Scan for the cell matching the given text and deliver its (X, Y) coordinate at center. 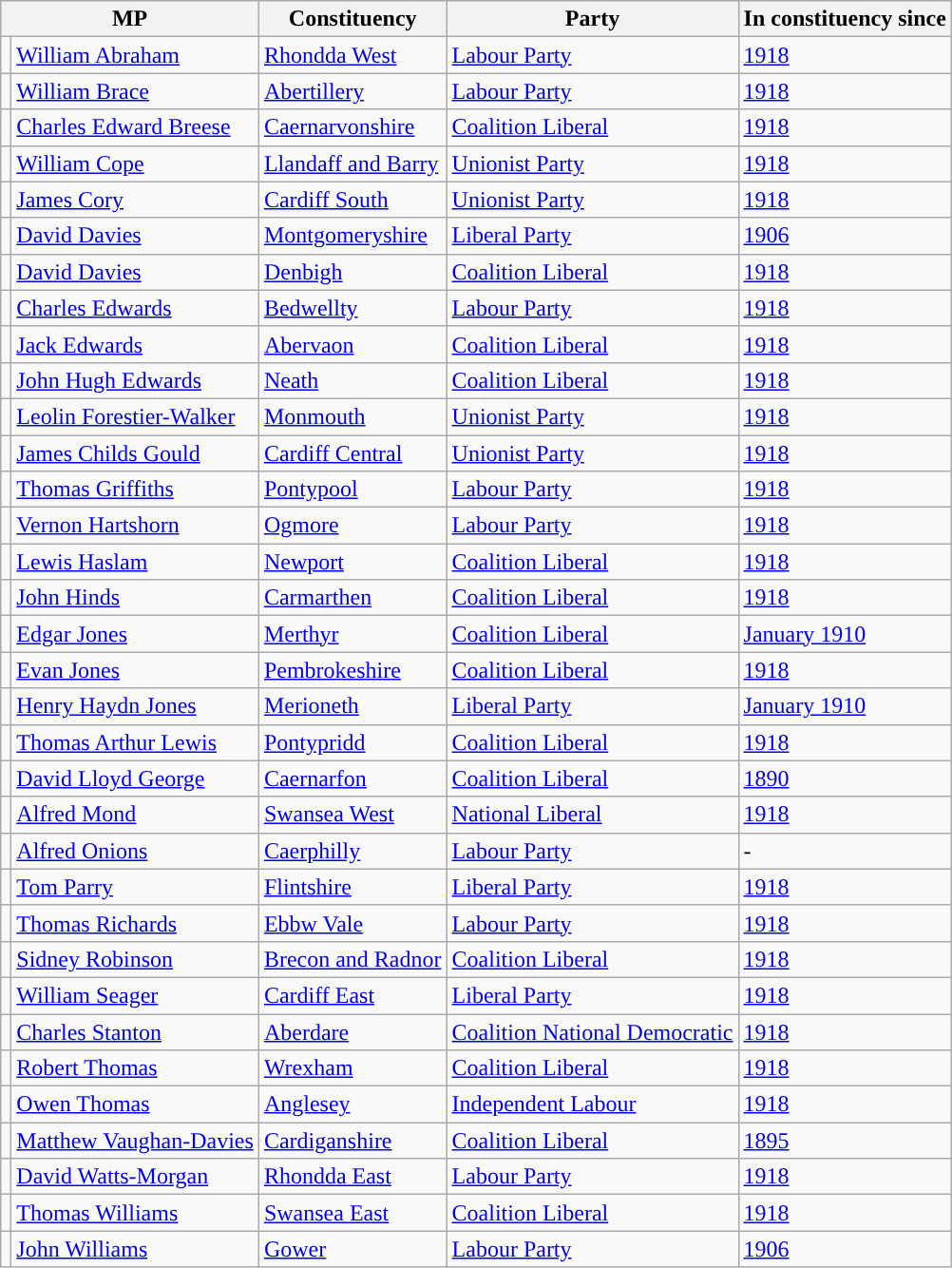
In constituency since (845, 19)
Carmarthen (352, 598)
Merthyr (352, 634)
Thomas Arthur Lewis (135, 742)
Caernarvonshire (352, 127)
Tom Parry (135, 887)
Matthew Vaughan-Davies (135, 1141)
Charles Stanton (135, 1031)
Alfred Mond (135, 815)
Montgomeryshire (352, 236)
Lewis Haslam (135, 562)
William Brace (135, 91)
Merioneth (352, 706)
John Williams (135, 1249)
Llandaff and Barry (352, 163)
Alfred Onions (135, 851)
David Lloyd George (135, 778)
Sidney Robinson (135, 959)
Ebbw Vale (352, 923)
Constituency (352, 19)
Abervaon (352, 344)
David Watts-Morgan (135, 1177)
Cardiff South (352, 200)
Vernon Hartshorn (135, 526)
Rhondda East (352, 1177)
William Cope (135, 163)
Denbigh (352, 272)
Aberdare (352, 1031)
1890 (845, 778)
Swansea East (352, 1213)
Edgar Jones (135, 634)
James Childs Gould (135, 453)
Leolin Forestier-Walker (135, 416)
Thomas Williams (135, 1213)
Robert Thomas (135, 1068)
Cardiganshire (352, 1141)
Jack Edwards (135, 344)
James Cory (135, 200)
Ogmore (352, 526)
Flintshire (352, 887)
Swansea West (352, 815)
Cardiff East (352, 995)
Newport (352, 562)
Brecon and Radnor (352, 959)
Rhondda West (352, 55)
Monmouth (352, 416)
Pontypridd (352, 742)
Cardiff Central (352, 453)
Gower (352, 1249)
Henry Haydn Jones (135, 706)
Thomas Griffiths (135, 490)
Charles Edward Breese (135, 127)
Anglesey (352, 1105)
MP (130, 19)
Wrexham (352, 1068)
Bedwellty (352, 308)
Pembrokeshire (352, 670)
William Abraham (135, 55)
Neath (352, 380)
1895 (845, 1141)
John Hugh Edwards (135, 380)
- (845, 851)
William Seager (135, 995)
Caernarfon (352, 778)
Abertillery (352, 91)
National Liberal (593, 815)
Evan Jones (135, 670)
Caerphilly (352, 851)
Charles Edwards (135, 308)
Pontypool (352, 490)
Independent Labour (593, 1105)
Party (593, 19)
Owen Thomas (135, 1105)
John Hinds (135, 598)
Coalition National Democratic (593, 1031)
Thomas Richards (135, 923)
